Scan for the cell matching the given text and deliver its [x, y] coordinate at center. 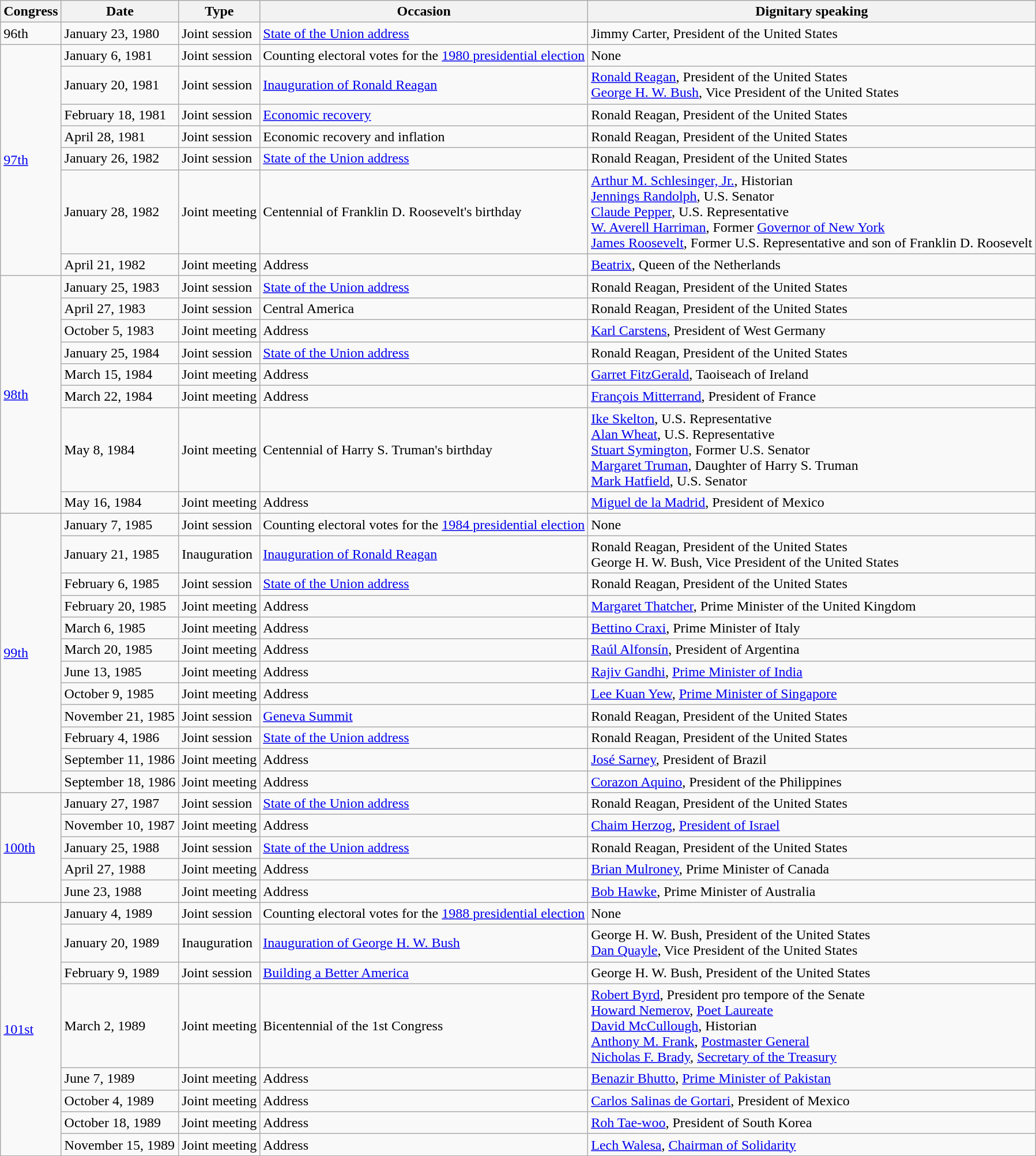
April 21, 1982 [120, 265]
February 6, 1985 [120, 584]
99th [31, 653]
January 4, 1989 [120, 913]
January 26, 1982 [120, 159]
Economic recovery and inflation [424, 137]
February 18, 1981 [120, 115]
Corazon Aquino, President of the Philippines [812, 781]
Lee Kuan Yew, Prime Minister of Singapore [812, 694]
January 25, 1988 [120, 848]
March 20, 1985 [120, 650]
Margaret Thatcher, Prime Minister of the United Kingdom [812, 606]
January 21, 1985 [120, 555]
George H. W. Bush, President of the United StatesDan Quayle, Vice President of the United States [812, 943]
September 11, 1986 [120, 759]
José Sarney, President of Brazil [812, 759]
Bob Hawke, Prime Minister of Australia [812, 891]
October 18, 1989 [120, 1123]
November 10, 1987 [120, 826]
Counting electoral votes for the 1984 presidential election [424, 525]
January 25, 1984 [120, 352]
Centennial of Harry S. Truman's birthday [424, 450]
January 20, 1989 [120, 943]
January 7, 1985 [120, 525]
June 23, 1988 [120, 891]
February 9, 1989 [120, 973]
May 16, 1984 [120, 503]
Central America [424, 308]
Rajiv Gandhi, Prime Minister of India [812, 672]
June 7, 1989 [120, 1079]
April 27, 1988 [120, 869]
Raúl Alfonsín, President of Argentina [812, 650]
Roh Tae-woo, President of South Korea [812, 1123]
101st [31, 1029]
Chaim Herzog, President of Israel [812, 826]
George H. W. Bush, President of the United States [812, 973]
Jimmy Carter, President of the United States [812, 33]
Bicentennial of the 1st Congress [424, 1026]
Occasion [424, 12]
February 4, 1986 [120, 737]
Counting electoral votes for the 1980 presidential election [424, 55]
Beatrix, Queen of the Netherlands [812, 265]
November 15, 1989 [120, 1144]
Geneva Summit [424, 716]
March 22, 1984 [120, 397]
Miguel de la Madrid, President of Mexico [812, 503]
Congress [31, 12]
97th [31, 160]
November 21, 1985 [120, 716]
Inauguration of George H. W. Bush [424, 943]
Centennial of Franklin D. Roosevelt's birthday [424, 212]
January 20, 1981 [120, 85]
September 18, 1986 [120, 781]
March 2, 1989 [120, 1026]
Dignitary speaking [812, 12]
Benazir Bhutto, Prime Minister of Pakistan [812, 1079]
March 6, 1985 [120, 628]
Carlos Salinas de Gortari, President of Mexico [812, 1101]
Building a Better America [424, 973]
Karl Carstens, President of West Germany [812, 330]
October 9, 1985 [120, 694]
January 27, 1987 [120, 804]
96th [31, 33]
100th [31, 848]
April 28, 1981 [120, 137]
January 28, 1982 [120, 212]
Brian Mulroney, Prime Minister of Canada [812, 869]
Lech Walesa, Chairman of Solidarity [812, 1144]
April 27, 1983 [120, 308]
Type [219, 12]
January 25, 1983 [120, 287]
Garret FitzGerald, Taoiseach of Ireland [812, 375]
Bettino Craxi, Prime Minister of Italy [812, 628]
98th [31, 394]
March 15, 1984 [120, 375]
Economic recovery [424, 115]
January 23, 1980 [120, 33]
May 8, 1984 [120, 450]
June 13, 1985 [120, 672]
François Mitterrand, President of France [812, 397]
January 6, 1981 [120, 55]
October 4, 1989 [120, 1101]
February 20, 1985 [120, 606]
Counting electoral votes for the 1988 presidential election [424, 913]
October 5, 1983 [120, 330]
Date [120, 12]
